Find where the given text appears and provide that cell's center as [X, Y] coordinate. 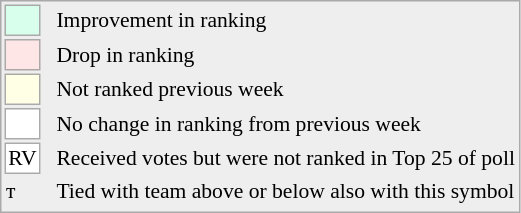
Received votes but were not ranked in Top 25 of poll [286, 158]
RV [22, 158]
Tied with team above or below also with this symbol [286, 191]
Not ranked previous week [286, 90]
т [22, 191]
No change in ranking from previous week [286, 124]
Drop in ranking [286, 55]
Improvement in ranking [286, 20]
